From the cell containing the given text, extract its center point as (X, Y) coordinate. 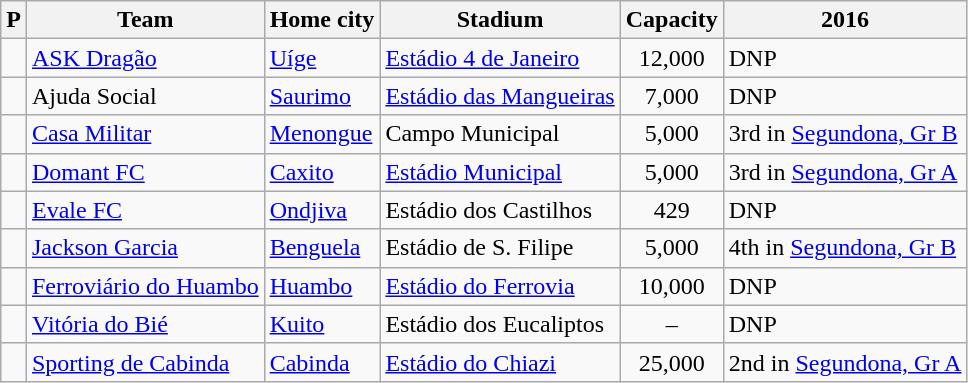
3rd in Segundona, Gr A (845, 172)
ASK Dragão (145, 58)
Domant FC (145, 172)
Estádio do Chiazi (500, 362)
Ferroviário do Huambo (145, 286)
3rd in Segundona, Gr B (845, 134)
2nd in Segundona, Gr A (845, 362)
Vitória do Bié (145, 324)
Estádio 4 de Janeiro (500, 58)
Caxito (322, 172)
10,000 (672, 286)
Estádio de S. Filipe (500, 248)
Estádio Municipal (500, 172)
Ondjiva (322, 210)
P (14, 20)
25,000 (672, 362)
Cabinda (322, 362)
12,000 (672, 58)
Stadium (500, 20)
Saurimo (322, 96)
4th in Segundona, Gr B (845, 248)
Ajuda Social (145, 96)
Home city (322, 20)
Evale FC (145, 210)
429 (672, 210)
7,000 (672, 96)
Huambo (322, 286)
Estádio dos Castilhos (500, 210)
Kuito (322, 324)
Uíge (322, 58)
Campo Municipal (500, 134)
Capacity (672, 20)
– (672, 324)
Casa Militar (145, 134)
Benguela (322, 248)
Menongue (322, 134)
Estádio das Mangueiras (500, 96)
Jackson Garcia (145, 248)
Estádio dos Eucaliptos (500, 324)
Estádio do Ferrovia (500, 286)
Team (145, 20)
Sporting de Cabinda (145, 362)
2016 (845, 20)
